Output the [x, y] coordinate of the center of the cell containing the given text.  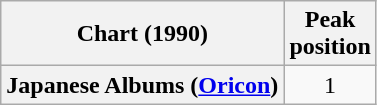
Japanese Albums (Oricon) [142, 85]
1 [330, 85]
Chart (1990) [142, 34]
Peak position [330, 34]
